Search for the cell housing the specified text and yield its (X, Y) center coordinate. 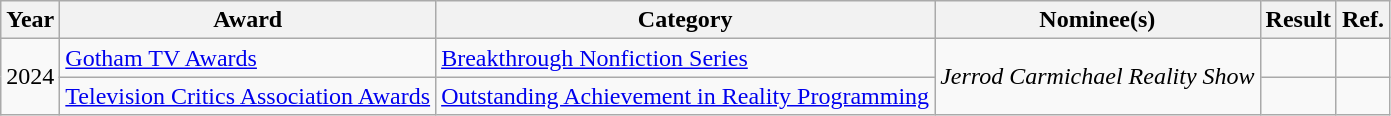
Nominee(s) (1098, 20)
Television Critics Association Awards (248, 96)
Result (1298, 20)
Gotham TV Awards (248, 58)
Breakthrough Nonfiction Series (686, 58)
2024 (30, 77)
Award (248, 20)
Category (686, 20)
Ref. (1362, 20)
Outstanding Achievement in Reality Programming (686, 96)
Year (30, 20)
Jerrod Carmichael Reality Show (1098, 77)
